Capture the cell that displays the provided text and extract its [x, y] central coordinate. 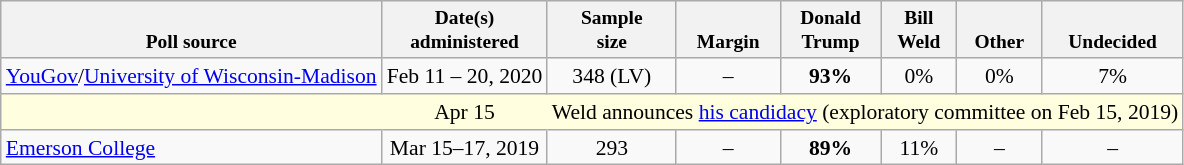
93% [830, 76]
DonaldTrump [830, 30]
348 (LV) [612, 76]
Margin [728, 30]
YouGov/University of Wisconsin-Madison [192, 76]
Weld announces his candidacy (exploratory committee on Feb 15, 2019) [865, 112]
Date(s)administered [465, 30]
BillWeld [919, 30]
7% [1112, 76]
Undecided [1112, 30]
Samplesize [612, 30]
Poll source [192, 30]
Feb 11 – 20, 2020 [465, 76]
– [728, 76]
Apr 15 [465, 112]
Other [1000, 30]
